Locate the cell with the specified text and output its [x, y] center coordinate. 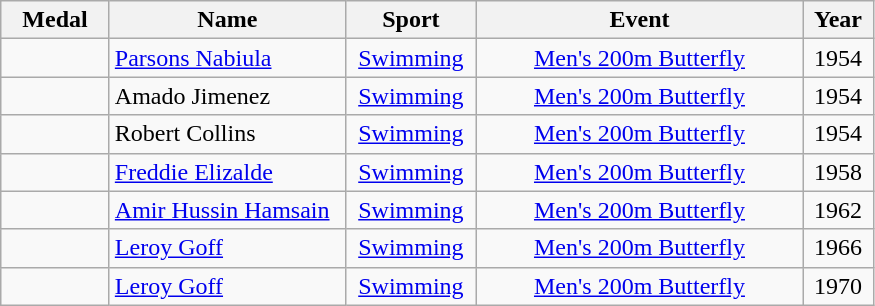
Sport [410, 20]
Name [227, 20]
Parsons Nabiula [227, 58]
1970 [838, 286]
1966 [838, 248]
Year [838, 20]
1962 [838, 210]
Medal [56, 20]
Freddie Elizalde [227, 172]
Amir Hussin Hamsain [227, 210]
Event [639, 20]
Robert Collins [227, 134]
Amado Jimenez [227, 96]
1958 [838, 172]
